Provide the [x, y] coordinate of the cell's center where the given text is located.  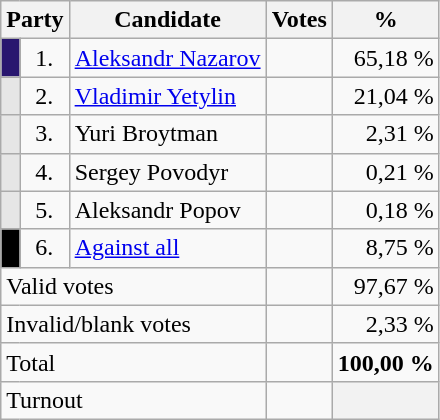
Candidate [168, 20]
1. [45, 58]
% [386, 20]
Aleksandr Nazarov [168, 58]
2,33 % [386, 324]
2,31 % [386, 134]
65,18 % [386, 58]
Vladimir Yetylin [168, 96]
Total [134, 362]
Party [35, 20]
6. [45, 248]
97,67 % [386, 286]
2. [45, 96]
Aleksandr Popov [168, 210]
0,21 % [386, 172]
8,75 % [386, 248]
21,04 % [386, 96]
Turnout [134, 400]
0,18 % [386, 210]
3. [45, 134]
Yuri Broytman [168, 134]
Invalid/blank votes [134, 324]
4. [45, 172]
Votes [299, 20]
100,00 % [386, 362]
Valid votes [134, 286]
5. [45, 210]
Against all [168, 248]
Sergey Povodyr [168, 172]
